Output the (X, Y) coordinate of the center of the cell containing the given text.  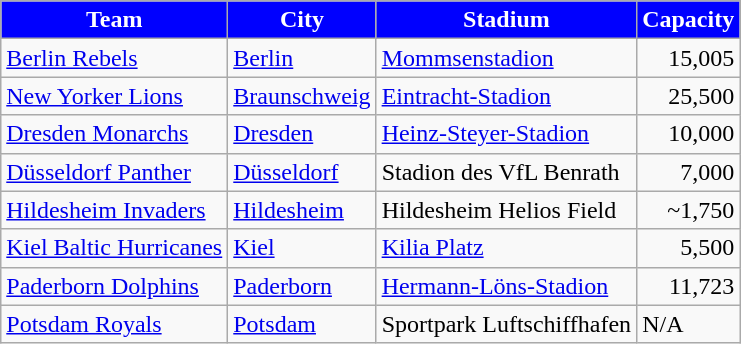
Eintracht-Stadion (506, 96)
Kilia Platz (506, 248)
Potsdam (302, 324)
Hildesheim (302, 210)
Hermann-Löns-Stadion (506, 286)
Potsdam Royals (114, 324)
Braunschweig (302, 96)
Heinz-Steyer-Stadion (506, 134)
Hildesheim Invaders (114, 210)
Team (114, 20)
10,000 (688, 134)
Paderborn Dolphins (114, 286)
Stadium (506, 20)
Berlin Rebels (114, 58)
7,000 (688, 172)
New Yorker Lions (114, 96)
~1,750 (688, 210)
Paderborn (302, 286)
Capacity (688, 20)
Düsseldorf (302, 172)
Dresden (302, 134)
Kiel (302, 248)
Stadion des VfL Benrath (506, 172)
Mommsenstadion (506, 58)
11,723 (688, 286)
15,005 (688, 58)
25,500 (688, 96)
Berlin (302, 58)
Sportpark Luftschiffhafen (506, 324)
Kiel Baltic Hurricanes (114, 248)
Düsseldorf Panther (114, 172)
City (302, 20)
Dresden Monarchs (114, 134)
N/A (688, 324)
5,500 (688, 248)
Hildesheim Helios Field (506, 210)
